Detect which cell encompasses the target text, then output its [X, Y] center coordinate. 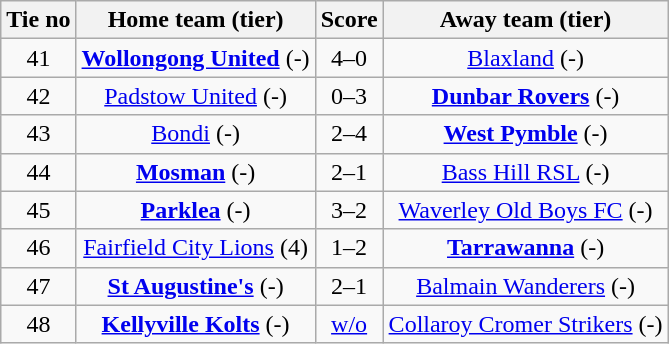
Padstow United (-) [196, 96]
45 [38, 210]
Waverley Old Boys FC (-) [526, 210]
Wollongong United (-) [196, 58]
Dunbar Rovers (-) [526, 96]
1–2 [349, 248]
Tarrawanna (-) [526, 248]
41 [38, 58]
0–3 [349, 96]
w/o [349, 324]
Score [349, 20]
3–2 [349, 210]
44 [38, 172]
48 [38, 324]
Home team (tier) [196, 20]
Away team (tier) [526, 20]
St Augustine's (-) [196, 286]
47 [38, 286]
Tie no [38, 20]
42 [38, 96]
46 [38, 248]
Balmain Wanderers (-) [526, 286]
Bass Hill RSL (-) [526, 172]
4–0 [349, 58]
Blaxland (-) [526, 58]
2–4 [349, 134]
Collaroy Cromer Strikers (-) [526, 324]
Mosman (-) [196, 172]
Fairfield City Lions (4) [196, 248]
West Pymble (-) [526, 134]
Kellyville Kolts (-) [196, 324]
Bondi (-) [196, 134]
Parklea (-) [196, 210]
43 [38, 134]
